Provide the (X, Y) coordinate of the cell's center where the given text is located.  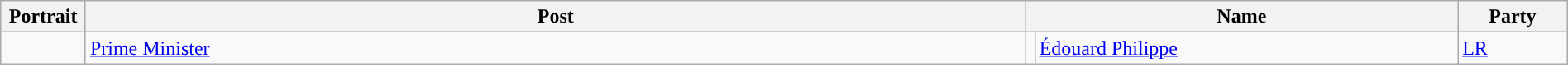
Édouard Philippe (1246, 48)
Portrait (43, 17)
Post (556, 17)
Prime Minister (556, 48)
Party (1513, 17)
LR (1513, 48)
Name (1242, 17)
